From the cell containing the given text, extract its center point as [x, y] coordinate. 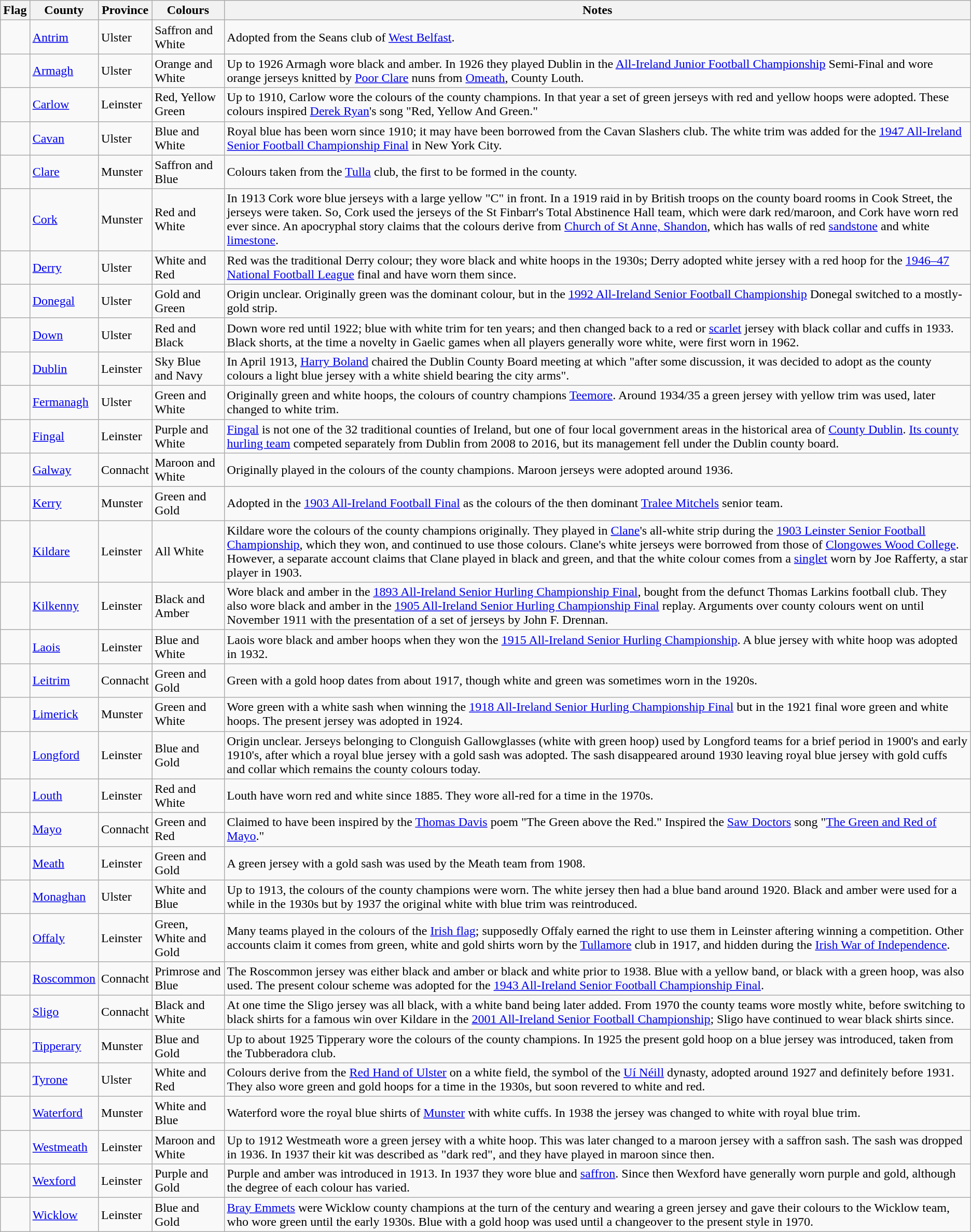
Kilkenny [64, 606]
Black and White [188, 1012]
Green and Red [188, 830]
Wicklow [64, 1214]
Dublin [64, 368]
Saffron and Blue [188, 172]
Galway [64, 470]
Red, Yellow Green [188, 105]
Green with a gold hoop dates from about 1917, though white and green was sometimes worn in the 1920s. [598, 680]
Orange and White [188, 71]
Adopted in the 1903 All-Ireland Football Final as the colours of the then dominant Tralee Mitchels senior team. [598, 504]
Fermanagh [64, 402]
Westmeath [64, 1147]
Down [64, 335]
Wexford [64, 1181]
Derry [64, 268]
Originally played in the colours of the county champions. Maroon jerseys were adopted around 1936. [598, 470]
Green, White and Gold [188, 937]
Sky Blue and Navy [188, 368]
Armagh [64, 71]
Laois [64, 647]
Adopted from the Seans club of West Belfast. [598, 37]
Black and Amber [188, 606]
A green jersey with a gold sash was used by the Meath team from 1908. [598, 863]
Saffron and White [188, 37]
Limerick [64, 715]
Red and Black [188, 335]
Purple and White [188, 436]
Kildare [64, 552]
Mayo [64, 830]
Primrose and Blue [188, 978]
Tyrone [64, 1080]
Gold and Green [188, 301]
Colours taken from the Tulla club, the first to be formed in the county. [598, 172]
Laois wore black and amber hoops when they won the 1915 All-Ireland Senior Hurling Championship. A blue jersey with white hoop was adopted in 1932. [598, 647]
Claimed to have been inspired by the Thomas Davis poem "The Green above the Red." Inspired the Saw Doctors song "The Green and Red of Mayo." [598, 830]
All White [188, 552]
Roscommon [64, 978]
County [64, 10]
Leitrim [64, 680]
Monaghan [64, 897]
Antrim [64, 37]
Purple and Gold [188, 1181]
Waterford [64, 1114]
Notes [598, 10]
Cavan [64, 138]
Sligo [64, 1012]
Longford [64, 755]
Clare [64, 172]
Donegal [64, 301]
Meath [64, 863]
Waterford wore the royal blue shirts of Munster with white cuffs. In 1938 the jersey was changed to white with royal blue trim. [598, 1114]
Kerry [64, 504]
Louth [64, 795]
Cork [64, 220]
Province [126, 10]
Tipperary [64, 1045]
Fingal [64, 436]
Offaly [64, 937]
Flag [15, 10]
Colours [188, 10]
Louth have worn red and white since 1885. They wore all-red for a time in the 1970s. [598, 795]
Carlow [64, 105]
